Determine the (x, y) coordinate at the center of the cell enclosing the given text.  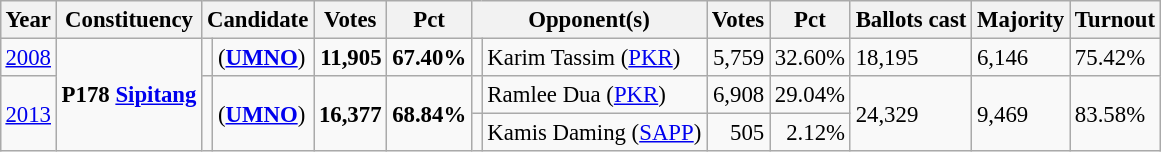
Ramlee Dua (PKR) (594, 95)
Turnout (1116, 20)
24,329 (910, 114)
Ballots cast (910, 20)
Kamis Daming (SAPP) (594, 133)
6,146 (1021, 57)
Opponent(s) (588, 20)
11,905 (350, 57)
2013 (28, 114)
2.12% (810, 133)
Karim Tassim (PKR) (594, 57)
P178 Sipitang (128, 94)
9,469 (1021, 114)
2008 (28, 57)
Majority (1021, 20)
32.60% (810, 57)
29.04% (810, 95)
6,908 (738, 95)
75.42% (1116, 57)
16,377 (350, 114)
Year (28, 20)
83.58% (1116, 114)
505 (738, 133)
18,195 (910, 57)
5,759 (738, 57)
68.84% (430, 114)
Candidate (258, 20)
Constituency (128, 20)
67.40% (430, 57)
